Pinpoint the cell where the given text exists, returning its [x, y] midpoint coordinate. 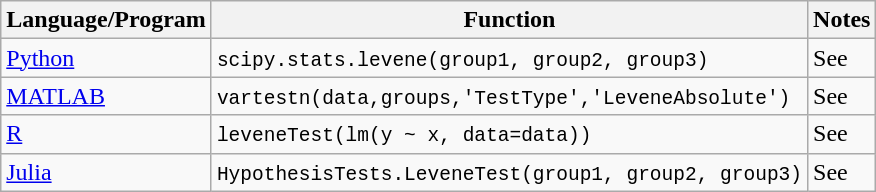
Language/Program [106, 20]
Python [106, 58]
scipy.stats.levene(group1, group2, group3) [509, 58]
Julia [106, 172]
Function [509, 20]
R [106, 134]
Notes [842, 20]
leveneTest(lm(y ~ x, data=data)) [509, 134]
HypothesisTests.LeveneTest(group1, group2, group3) [509, 172]
MATLAB [106, 96]
vartestn(data,groups,'TestType','LeveneAbsolute') [509, 96]
